Find where the given text appears and provide that cell's center as (X, Y) coordinate. 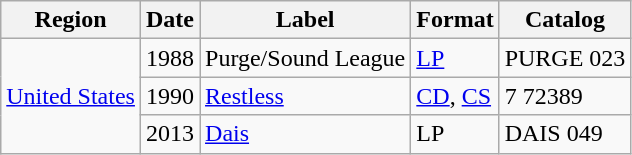
2013 (170, 134)
Format (455, 20)
7 72389 (565, 96)
CD, CS (455, 96)
1988 (170, 58)
Catalog (565, 20)
Date (170, 20)
United States (71, 96)
1990 (170, 96)
Restless (306, 96)
Region (71, 20)
DAIS 049 (565, 134)
Purge/Sound League (306, 58)
PURGE 023 (565, 58)
Dais (306, 134)
Label (306, 20)
